Output the [x, y] coordinate of the center of the cell containing the given text.  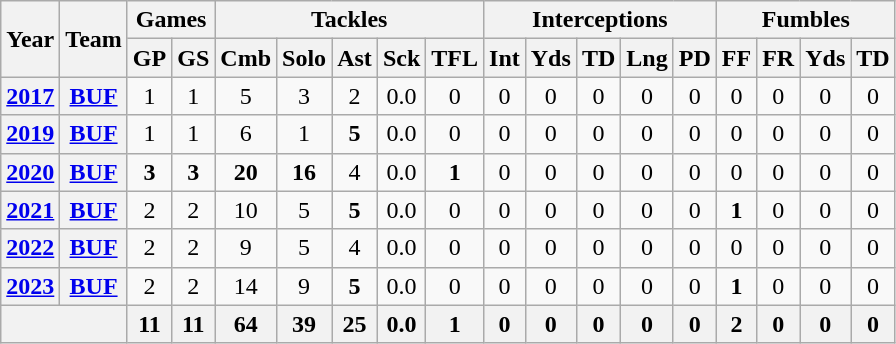
TFL [455, 58]
25 [355, 324]
Fumbles [806, 20]
Tackles [350, 20]
2021 [30, 210]
Int [505, 58]
14 [246, 286]
2020 [30, 172]
2022 [30, 248]
Sck [401, 58]
GP [149, 58]
64 [246, 324]
Lng [647, 58]
16 [304, 172]
39 [304, 324]
Solo [304, 58]
Cmb [246, 58]
Team [94, 39]
Ast [355, 58]
FR [778, 58]
Games [170, 20]
Year [30, 39]
FF [736, 58]
Interceptions [600, 20]
PD [694, 58]
2017 [30, 96]
GS [194, 58]
20 [246, 172]
2019 [30, 134]
6 [246, 134]
2023 [30, 286]
10 [246, 210]
